Output the (X, Y) coordinate of the center of the cell containing the given text.  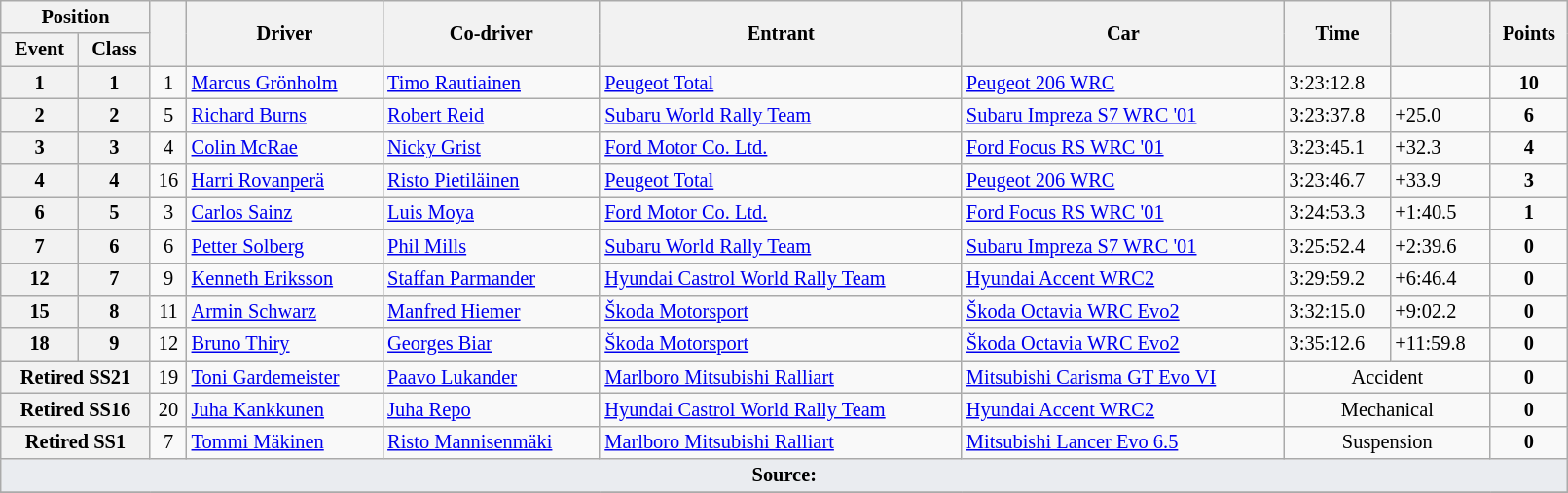
Juha Repo (491, 409)
Marcus Grönholm (285, 83)
Source: (784, 475)
Driver (285, 33)
3:23:12.8 (1337, 83)
Position (76, 17)
Risto Pietiläinen (491, 181)
Mechanical (1388, 409)
Harri Rovanperä (285, 181)
Manfred Hiemer (491, 311)
3:23:46.7 (1337, 181)
Juha Kankkunen (285, 409)
3:29:59.2 (1337, 279)
Event (40, 50)
Points (1529, 33)
Mitsubishi Carisma GT Evo VI (1123, 377)
Nicky Grist (491, 148)
Retired SS21 (76, 377)
Kenneth Eriksson (285, 279)
+1:40.5 (1440, 213)
10 (1529, 83)
Mitsubishi Lancer Evo 6.5 (1123, 442)
Class (114, 50)
Toni Gardemeister (285, 377)
3:25:52.4 (1337, 246)
Staffan Parmander (491, 279)
Phil Mills (491, 246)
20 (167, 409)
Car (1123, 33)
Richard Burns (285, 115)
+33.9 (1440, 181)
Timo Rautiainen (491, 83)
Colin McRae (285, 148)
Luis Moya (491, 213)
18 (40, 344)
Georges Biar (491, 344)
+11:59.8 (1440, 344)
Risto Mannisenmäki (491, 442)
+6:46.4 (1440, 279)
Robert Reid (491, 115)
Petter Solberg (285, 246)
15 (40, 311)
3:32:15.0 (1337, 311)
+2:39.6 (1440, 246)
19 (167, 377)
Retired SS1 (76, 442)
11 (167, 311)
Armin Schwarz (285, 311)
Carlos Sainz (285, 213)
3:23:37.8 (1337, 115)
16 (167, 181)
Accident (1388, 377)
+25.0 (1440, 115)
3:35:12.6 (1337, 344)
Bruno Thiry (285, 344)
8 (114, 311)
3:24:53.3 (1337, 213)
3:23:45.1 (1337, 148)
Retired SS16 (76, 409)
Co-driver (491, 33)
Entrant (781, 33)
+9:02.2 (1440, 311)
Time (1337, 33)
Paavo Lukander (491, 377)
Suspension (1388, 442)
Tommi Mäkinen (285, 442)
+32.3 (1440, 148)
